Locate the cell with the specified text and output its (x, y) center coordinate. 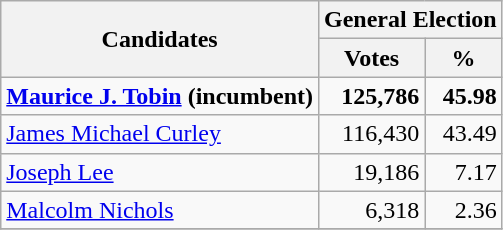
Votes (372, 58)
43.49 (464, 134)
Maurice J. Tobin (incumbent) (160, 96)
2.36 (464, 210)
45.98 (464, 96)
Joseph Lee (160, 172)
116,430 (372, 134)
Candidates (160, 39)
7.17 (464, 172)
125,786 (372, 96)
6,318 (372, 210)
General Election (411, 20)
19,186 (372, 172)
% (464, 58)
Malcolm Nichols (160, 210)
James Michael Curley (160, 134)
